Scan for the cell matching the given text and deliver its [x, y] coordinate at center. 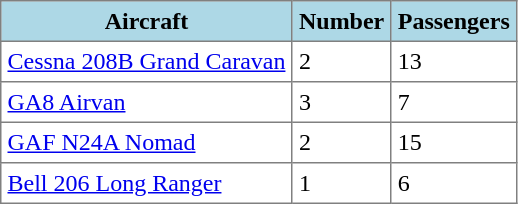
15 [454, 142]
13 [454, 61]
GAF N24A Nomad [146, 142]
1 [342, 183]
Cessna 208B Grand Caravan [146, 61]
6 [454, 183]
3 [342, 102]
Passengers [454, 21]
7 [454, 102]
Bell 206 Long Ranger [146, 183]
Number [342, 21]
GA8 Airvan [146, 102]
Aircraft [146, 21]
